Scan for the cell matching the given text and deliver its [x, y] coordinate at center. 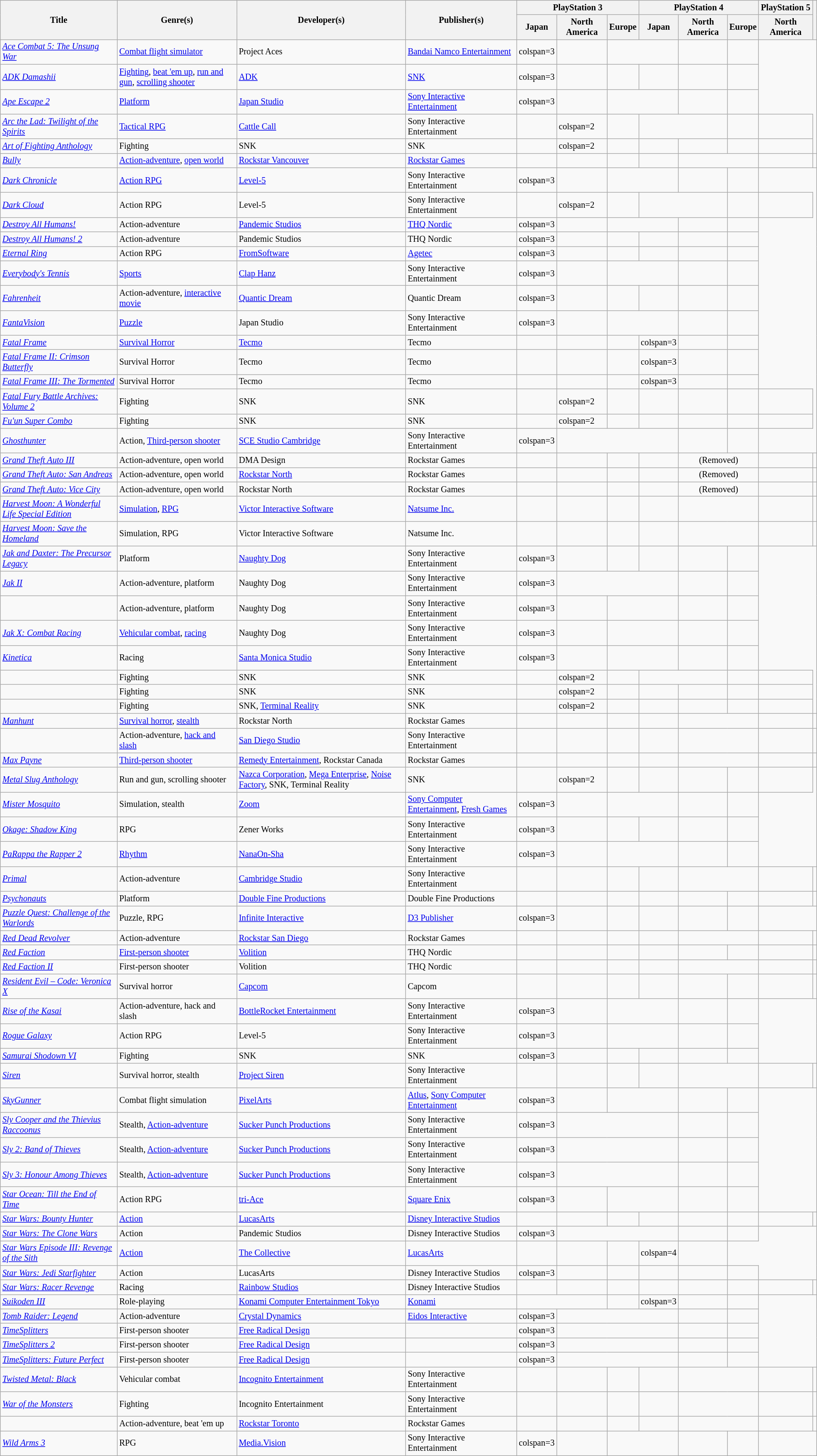
Sony Computer Entertainment, Fresh Games [461, 805]
TimeSplitters: Future Perfect [59, 1360]
Infinite Interactive [321, 919]
Combat flight simulator [177, 52]
Rogue Galaxy [59, 1036]
Sly Cooper and the Thievius Raccoonus [59, 1125]
Fatal Frame [59, 343]
Red Faction [59, 953]
Star Ocean: Till the End of Time [59, 1200]
NanaOn-Sha [321, 854]
Arc the Lad: Twilight of the Spirits [59, 127]
Tactical RPG [177, 127]
Rainbow Studios [321, 1287]
Santa Monica Studio [321, 658]
Fatal Fury Battle Archives: Volume 2 [59, 402]
Third-person shooter [177, 760]
Art of Fighting Anthology [59, 147]
Jak X: Combat Racing [59, 633]
Destroy All Humans! [59, 225]
Resident Evil – Code: Veronica X [59, 987]
Project Aces [321, 52]
Survival horror [177, 987]
Eternal Ring [59, 254]
SkyGunner [59, 1100]
TimeSplitters 2 [59, 1345]
Ghosthunter [59, 441]
Combat flight simulation [177, 1100]
Action-adventure, beat 'em up [177, 1424]
Primal [59, 879]
Nazca Corporation, Mega Enterprise, Noise Factory, SNK, Terminal Reality [321, 780]
Bandai Namco Entertainment [461, 52]
Grand Theft Auto III [59, 461]
Fatal Frame III: The Tormented [59, 382]
Siren [59, 1075]
Star Wars Episode III: Revenge of the Sith [59, 1253]
FantaVision [59, 323]
Puzzle Quest: Challenge of the Warlords [59, 919]
The Collective [321, 1253]
D3 Publisher [461, 919]
Destroy All Humans! 2 [59, 239]
Project Siren [321, 1075]
Rhythm [177, 854]
Rockstar Toronto [321, 1424]
Konami [461, 1302]
Grand Theft Auto: San Andreas [59, 475]
Red Dead Revolver [59, 938]
Genre(s) [177, 20]
Role-playing [177, 1302]
Zoom [321, 805]
Rise of the Kasai [59, 1012]
Square Enix [461, 1200]
Red Faction II [59, 967]
Tomb Raider: Legend [59, 1316]
Cambridge Studio [321, 879]
SCE Studio Cambridge [321, 441]
Star Wars: Bounty Hunter [59, 1219]
Fu'un Super Combo [59, 421]
Publisher(s) [461, 20]
Eidos Interactive [461, 1316]
ADK [321, 77]
Crystal Dynamics [321, 1316]
Action-adventure, interactive movie [177, 298]
Clap Hanz [321, 274]
Developer(s) [321, 20]
Twisted Metal: Black [59, 1379]
Star Wars: Jedi Starfighter [59, 1273]
PaRappa the Rapper 2 [59, 854]
Agetec [461, 254]
Title [59, 20]
Harvest Moon: Save the Homeland [59, 534]
Sly 2: Band of Thieves [59, 1150]
Puzzle, RPG [177, 919]
Dark Cloud [59, 205]
Kinetica [59, 658]
Sly 3: Honour Among Thieves [59, 1175]
Psychonauts [59, 899]
Rockstar San Diego [321, 938]
Mister Mosquito [59, 805]
Puzzle [177, 323]
Vehicular combat [177, 1379]
colspan=4 [658, 1253]
War of the Monsters [59, 1404]
PlayStation 3 [577, 8]
PlayStation 4 [699, 8]
SNK, Terminal Reality [321, 706]
tri-Ace [321, 1200]
Suikoden III [59, 1302]
PixelArts [321, 1100]
Okage: Shadow King [59, 830]
PlayStation 5 [786, 8]
ADK Damashii [59, 77]
Star Wars: Racer Revenge [59, 1287]
Harvest Moon: A Wonderful Life Special Edition [59, 509]
DMA Design [321, 461]
Ape Escape 2 [59, 102]
BottleRocket Entertainment [321, 1012]
Everybody's Tennis [59, 274]
San Diego Studio [321, 740]
Run and gun, scrolling shooter [177, 780]
Star Wars: The Clone Wars [59, 1234]
Fighting, beat 'em up, run and gun, scrolling shooter [177, 77]
Jak II [59, 584]
Max Payne [59, 760]
Ace Combat 5: The Unsung War [59, 52]
Wild Arms 3 [59, 1444]
Rockstar Vancouver [321, 161]
Jak and Daxter: The Precursor Legacy [59, 559]
Dark Chronicle [59, 181]
Bully [59, 161]
FromSoftware [321, 254]
Manhunt [59, 721]
Metal Slug Anthology [59, 780]
Remedy Entertainment, Rockstar Canada [321, 760]
TimeSplitters [59, 1331]
Action, Third-person shooter [177, 441]
Atlus, Sony Computer Entertainment [461, 1100]
Media.Vision [321, 1444]
Simulation, stealth [177, 805]
Cattle Call [321, 127]
Samurai Shodown VI [59, 1056]
Sports [177, 274]
Zener Works [321, 830]
Fatal Frame II: Crimson Butterfly [59, 362]
Konami Computer Entertainment Tokyo [321, 1302]
Vehicular combat, racing [177, 633]
Fahrenheit [59, 298]
Grand Theft Auto: Vice City [59, 490]
